Output the [X, Y] coordinate of the center of the cell containing the given text.  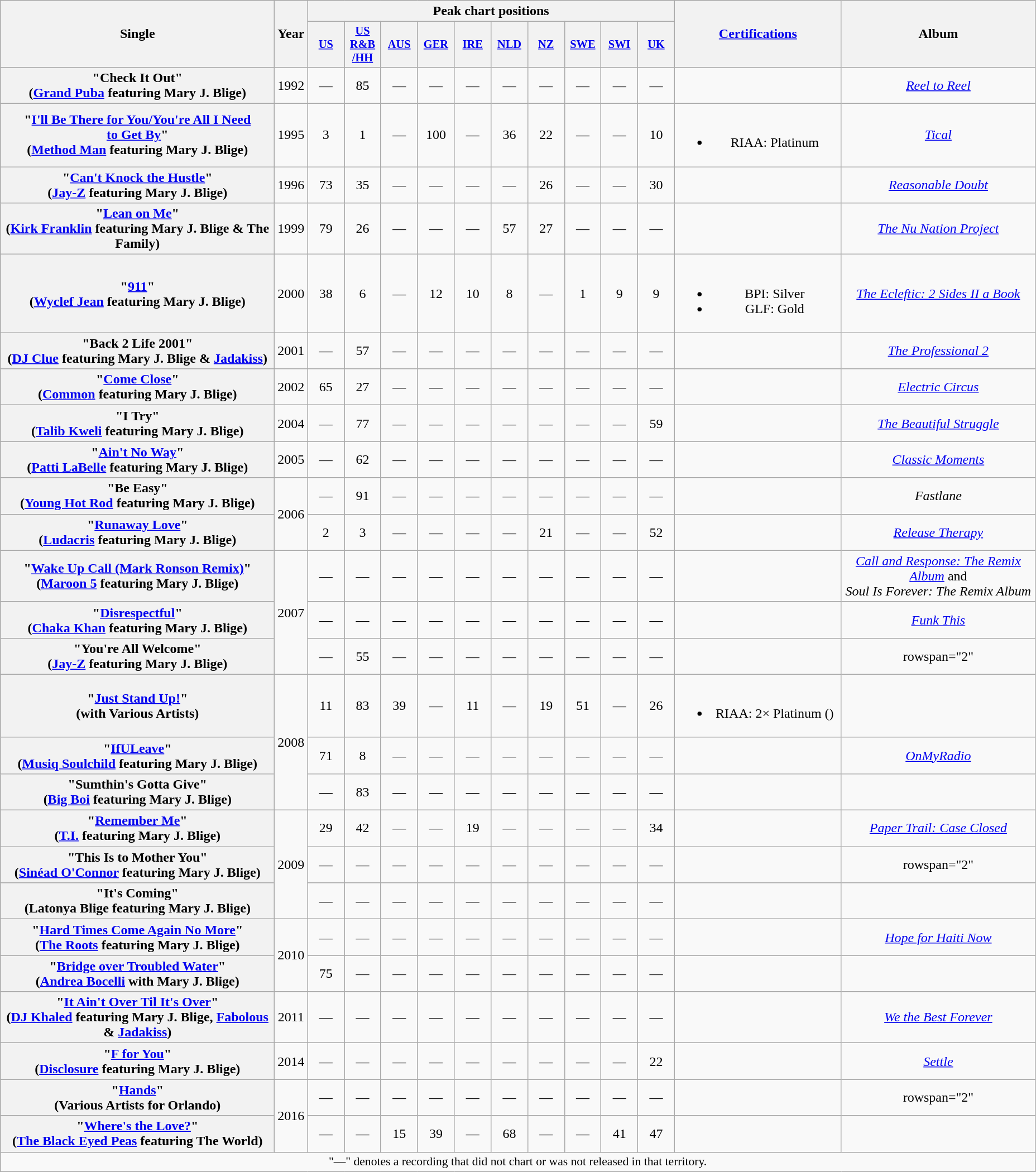
77 [363, 423]
38 [326, 294]
"Wake Up Call (Mark Ronson Remix)" (Maroon 5 featuring Mary J. Blige) [137, 576]
"I'll Be There for You/You're All I Need to Get By"(Method Man featuring Mary J. Blige) [137, 135]
We the Best Forever [938, 1017]
2007 [291, 612]
UK [656, 45]
91 [363, 496]
AUS [399, 45]
2011 [291, 1017]
47 [656, 1134]
NLD [510, 45]
Settle [938, 1061]
62 [363, 460]
The Ecleftic: 2 Sides II a Book [938, 294]
2006 [291, 514]
"Sumthin's Gotta Give" (Big Boi featuring Mary J. Blige) [137, 791]
GER [436, 45]
Certifications [758, 34]
42 [363, 828]
Release Therapy [938, 532]
"Where's the Love?" (The Black Eyed Peas featuring The World) [137, 1134]
"I Try" (Talib Kweli featuring Mary J. Blige) [137, 423]
Album [938, 34]
The Professional 2 [938, 350]
"Hands"(Various Artists for Orlando) [137, 1097]
"IfULeave" (Musiq Soulchild featuring Mary J. Blige) [137, 756]
"Remember Me" (T.I. featuring Mary J. Blige) [137, 828]
6 [363, 294]
"Ain't No Way" (Patti LaBelle featuring Mary J. Blige) [137, 460]
Year [291, 34]
51 [583, 705]
"Check It Out" (Grand Puba featuring Mary J. Blige) [137, 85]
100 [436, 135]
2005 [291, 460]
2008 [291, 742]
NZ [546, 45]
"Come Close" (Common featuring Mary J. Blige) [137, 387]
"You're All Welcome" (Jay-Z featuring Mary J. Blige) [137, 656]
The Beautiful Struggle [938, 423]
"It Ain't Over Til It's Over" (DJ Khaled featuring Mary J. Blige, Fabolous & Jadakiss) [137, 1017]
35 [363, 185]
RIAA: Platinum [758, 135]
30 [656, 185]
2016 [291, 1116]
The Nu Nation Project [938, 229]
Fastlane [938, 496]
59 [656, 423]
US [326, 45]
"Bridge over Troubled Water" (Andrea Bocelli with Mary J. Blige) [137, 973]
Paper Trail: Case Closed [938, 828]
71 [326, 756]
"Be Easy" (Young Hot Rod featuring Mary J. Blige) [137, 496]
2001 [291, 350]
US R&B/HH [363, 45]
2 [326, 532]
"Hard Times Come Again No More" (The Roots featuring Mary J. Blige) [137, 938]
36 [510, 135]
Peak chart positions [491, 11]
1992 [291, 85]
"F for You" (Disclosure featuring Mary J. Blige) [137, 1061]
"This Is to Mother You" (Sinéad O'Connor featuring Mary J. Blige) [137, 865]
2004 [291, 423]
2010 [291, 955]
OnMyRadio [938, 756]
85 [363, 85]
21 [546, 532]
"Just Stand Up!" (with Various Artists) [137, 705]
"Runaway Love" (Ludacris featuring Mary J. Blige) [137, 532]
Reasonable Doubt [938, 185]
34 [656, 828]
29 [326, 828]
1995 [291, 135]
Single [137, 34]
SWI [620, 45]
2014 [291, 1061]
2009 [291, 865]
Electric Circus [938, 387]
79 [326, 229]
55 [363, 656]
68 [510, 1134]
Hope for Haiti Now [938, 938]
1999 [291, 229]
"Disrespectful" (Chaka Khan featuring Mary J. Blige) [137, 619]
2002 [291, 387]
"It's Coming" (Latonya Blige featuring Mary J. Blige) [137, 901]
2000 [291, 294]
Tical [938, 135]
Funk This [938, 619]
15 [399, 1134]
41 [620, 1134]
"Back 2 Life 2001" (DJ Clue featuring Mary J. Blige & Jadakiss) [137, 350]
"Lean on Me" (Kirk Franklin featuring Mary J. Blige & The Family) [137, 229]
Classic Moments [938, 460]
SWE [583, 45]
"Can't Knock the Hustle" (Jay-Z featuring Mary J. Blige) [137, 185]
73 [326, 185]
75 [326, 973]
BPI: SilverGLF: Gold [758, 294]
65 [326, 387]
1996 [291, 185]
12 [436, 294]
"911" (Wyclef Jean featuring Mary J. Blige) [137, 294]
52 [656, 532]
"—" denotes a recording that did not chart or was not released in that territory. [518, 1162]
Reel to Reel [938, 85]
RIAA: 2× Platinum () [758, 705]
Call and Response: The Remix Album and Soul Is Forever: The Remix Album [938, 576]
IRE [473, 45]
